Identify which cell holds the provided text, then report its [X, Y] central coordinate. 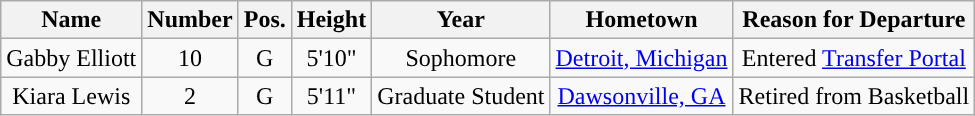
Name [72, 20]
Detroit, Michigan [642, 58]
2 [190, 96]
Reason for Departure [854, 20]
Graduate Student [461, 96]
Dawsonville, GA [642, 96]
10 [190, 58]
Entered Transfer Portal [854, 58]
Kiara Lewis [72, 96]
Sophomore [461, 58]
Retired from Basketball [854, 96]
Height [331, 20]
5'10" [331, 58]
Year [461, 20]
Pos. [264, 20]
5'11" [331, 96]
Number [190, 20]
Hometown [642, 20]
Gabby Elliott [72, 58]
